Search for the cell housing the specified text and yield its (x, y) center coordinate. 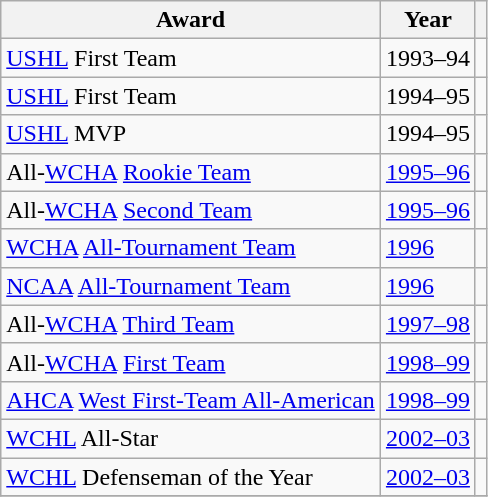
1997–98 (428, 324)
AHCA West First-Team All-American (191, 400)
1993–94 (428, 58)
All-WCHA Second Team (191, 210)
Award (191, 20)
All-WCHA Third Team (191, 324)
WCHL Defenseman of the Year (191, 477)
All-WCHA Rookie Team (191, 172)
Year (428, 20)
USHL MVP (191, 134)
WCHL All-Star (191, 438)
All-WCHA First Team (191, 362)
WCHA All-Tournament Team (191, 248)
NCAA All-Tournament Team (191, 286)
